Identify which cell holds the provided text, then report its (x, y) central coordinate. 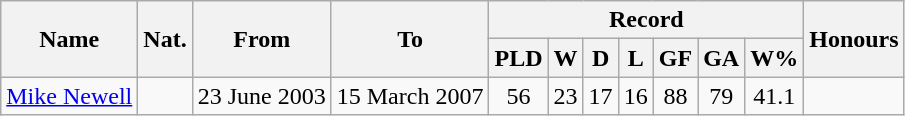
23 June 2003 (262, 96)
41.1 (774, 96)
W (566, 58)
17 (600, 96)
GF (675, 58)
Record (646, 20)
Honours (854, 39)
56 (518, 96)
D (600, 58)
L (636, 58)
23 (566, 96)
Mike Newell (70, 96)
79 (722, 96)
Name (70, 39)
W% (774, 58)
GA (722, 58)
16 (636, 96)
PLD (518, 58)
From (262, 39)
15 March 2007 (410, 96)
To (410, 39)
88 (675, 96)
Nat. (165, 39)
